From the cell containing the given text, extract its center point as [X, Y] coordinate. 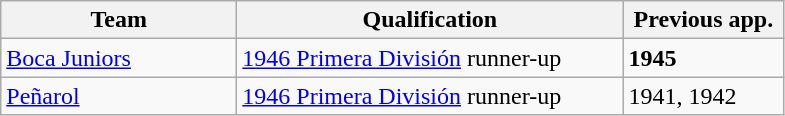
1941, 1942 [704, 96]
Boca Juniors [119, 58]
Peñarol [119, 96]
Previous app. [704, 20]
Team [119, 20]
Qualification [430, 20]
1945 [704, 58]
